Extract the [X, Y] coordinate from the center of the cell holding the provided text.  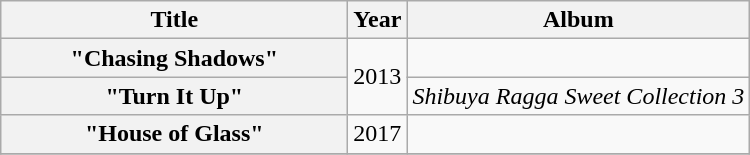
Album [578, 20]
2017 [378, 134]
"Turn It Up" [174, 96]
Title [174, 20]
"Chasing Shadows" [174, 58]
2013 [378, 77]
Shibuya Ragga Sweet Collection 3 [578, 96]
Year [378, 20]
"House of Glass" [174, 134]
